Return the [x, y] coordinate for the center point of the cell that contains the specified text.  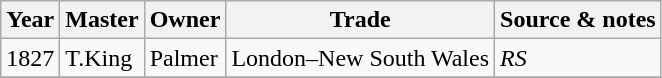
Owner [185, 20]
RS [578, 58]
Master [102, 20]
Palmer [185, 58]
Trade [360, 20]
London–New South Wales [360, 58]
1827 [30, 58]
Source & notes [578, 20]
T.King [102, 58]
Year [30, 20]
